Extract the [x, y] coordinate from the center of the cell holding the provided text.  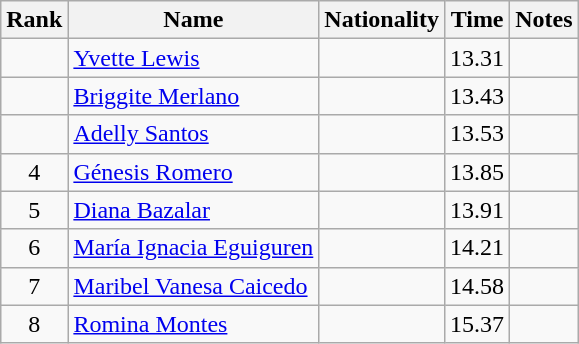
14.58 [478, 286]
Adelly Santos [194, 134]
8 [34, 324]
Time [478, 20]
Yvette Lewis [194, 58]
Romina Montes [194, 324]
Notes [544, 20]
7 [34, 286]
13.43 [478, 96]
14.21 [478, 248]
15.37 [478, 324]
13.53 [478, 134]
María Ignacia Eguiguren [194, 248]
Génesis Romero [194, 172]
Nationality [382, 20]
Diana Bazalar [194, 210]
5 [34, 210]
Briggite Merlano [194, 96]
Maribel Vanesa Caicedo [194, 286]
4 [34, 172]
13.91 [478, 210]
13.85 [478, 172]
Rank [34, 20]
13.31 [478, 58]
Name [194, 20]
6 [34, 248]
